Capture the cell that displays the provided text and extract its (X, Y) central coordinate. 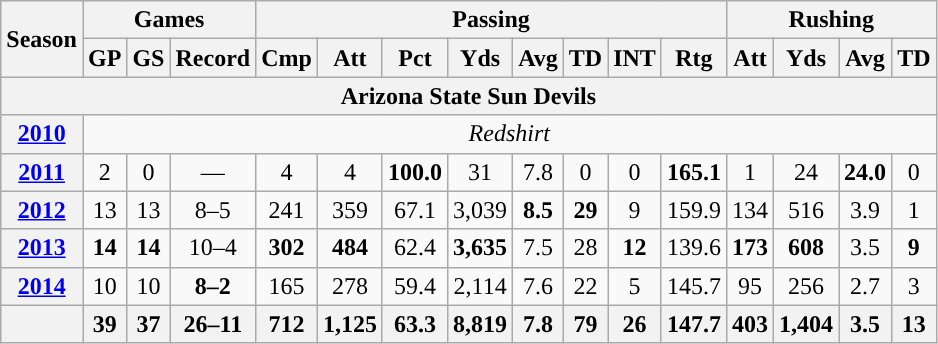
10–4 (213, 248)
3.9 (866, 210)
147.7 (694, 324)
165 (287, 286)
3 (914, 286)
1,125 (350, 324)
2.7 (866, 286)
359 (350, 210)
2010 (42, 134)
26 (635, 324)
302 (287, 248)
GS (148, 58)
37 (148, 324)
2014 (42, 286)
608 (806, 248)
Rushing (831, 20)
Arizona State Sun Devils (468, 96)
8,819 (480, 324)
95 (750, 286)
Games (168, 20)
67.1 (414, 210)
Record (213, 58)
28 (585, 248)
GP (104, 58)
24.0 (866, 172)
Season (42, 39)
8–5 (213, 210)
79 (585, 324)
59.4 (414, 286)
134 (750, 210)
173 (750, 248)
256 (806, 286)
241 (287, 210)
12 (635, 248)
139.6 (694, 248)
8–2 (213, 286)
63.3 (414, 324)
5 (635, 286)
2011 (42, 172)
403 (750, 324)
712 (287, 324)
145.7 (694, 286)
Passing (492, 20)
39 (104, 324)
INT (635, 58)
62.4 (414, 248)
7.6 (538, 286)
Redshirt (509, 134)
3,039 (480, 210)
278 (350, 286)
31 (480, 172)
29 (585, 210)
2013 (42, 248)
2012 (42, 210)
24 (806, 172)
26–11 (213, 324)
516 (806, 210)
484 (350, 248)
Rtg (694, 58)
22 (585, 286)
2,114 (480, 286)
Cmp (287, 58)
159.9 (694, 210)
8.5 (538, 210)
100.0 (414, 172)
1,404 (806, 324)
Pct (414, 58)
7.5 (538, 248)
3,635 (480, 248)
2 (104, 172)
— (213, 172)
165.1 (694, 172)
